Provide the [X, Y] coordinate of the cell's center where the given text is located.  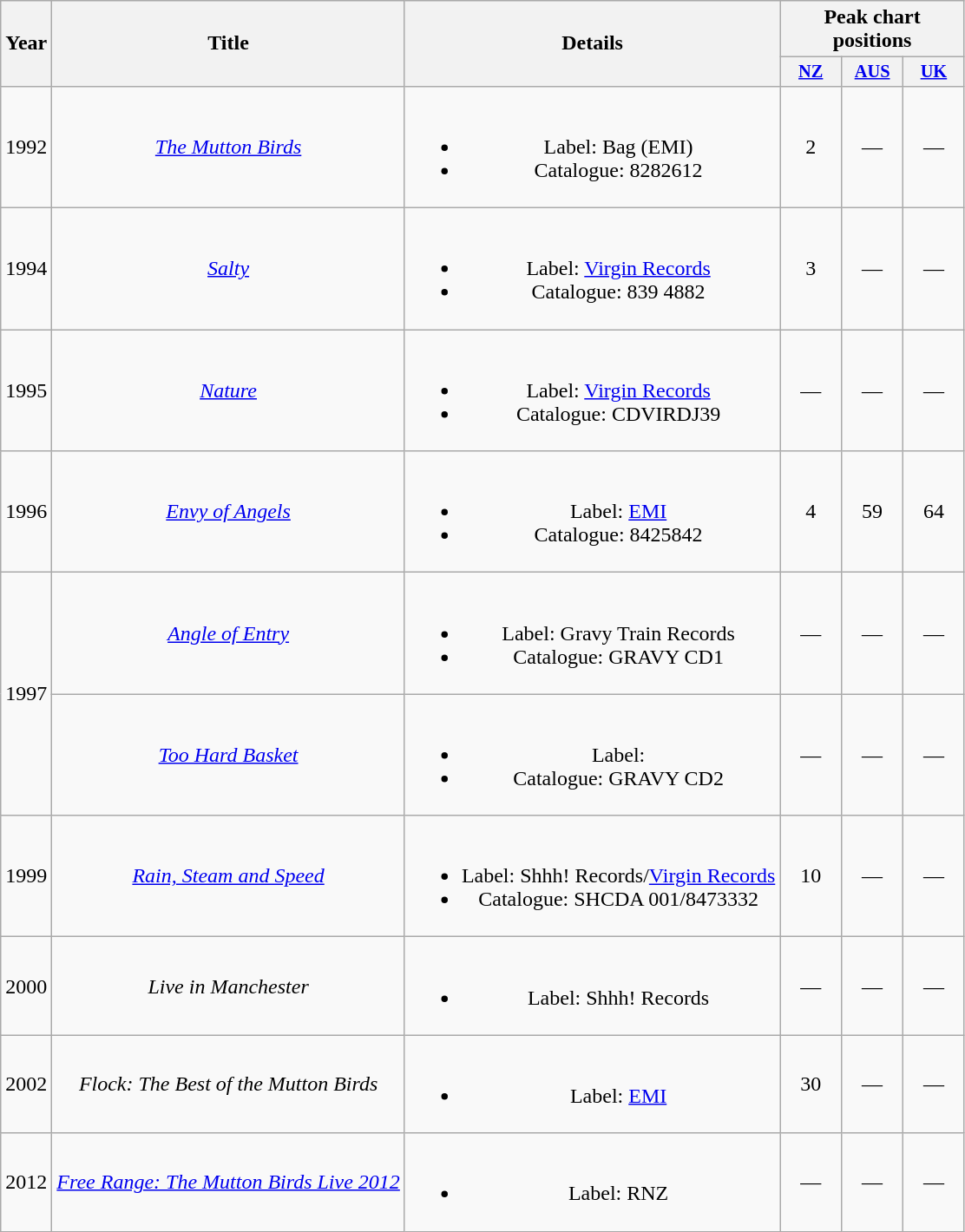
NZ [811, 72]
The Mutton Birds [229, 147]
1997 [26, 694]
Title [229, 43]
UK [934, 72]
1995 [26, 390]
AUS [873, 72]
3 [811, 269]
Live in Manchester [229, 986]
Label: Gravy Train RecordsCatalogue: GRAVY CD1 [592, 633]
1994 [26, 269]
10 [811, 876]
59 [873, 512]
Label: RNZ [592, 1182]
Peak chart positions [873, 29]
Label:Catalogue: GRAVY CD2 [592, 755]
Label: Virgin RecordsCatalogue: 839 4882 [592, 269]
Year [26, 43]
2 [811, 147]
Label: EMICatalogue: 8425842 [592, 512]
Envy of Angels [229, 512]
Label: Bag (EMI)Catalogue: 8282612 [592, 147]
30 [811, 1085]
Details [592, 43]
Label: Shhh! Records/Virgin RecordsCatalogue: SHCDA 001/8473332 [592, 876]
1999 [26, 876]
4 [811, 512]
Flock: The Best of the Mutton Birds [229, 1085]
Nature [229, 390]
Label: Virgin RecordsCatalogue: CDVIRDJ39 [592, 390]
2002 [26, 1085]
Free Range: The Mutton Birds Live 2012 [229, 1182]
1996 [26, 512]
Label: Shhh! Records [592, 986]
64 [934, 512]
1992 [26, 147]
Rain, Steam and Speed [229, 876]
2000 [26, 986]
Salty [229, 269]
Angle of Entry [229, 633]
Label: EMI [592, 1085]
Too Hard Basket [229, 755]
2012 [26, 1182]
